Extract the [X, Y] coordinate from the center of the cell holding the provided text.  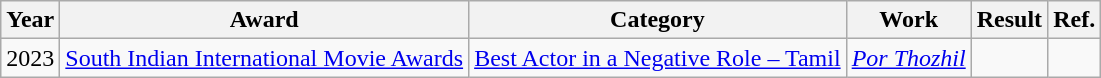
2023 [30, 58]
Category [658, 20]
South Indian International Movie Awards [264, 58]
Result [1009, 20]
Award [264, 20]
Year [30, 20]
Por Thozhil [908, 58]
Work [908, 20]
Best Actor in a Negative Role – Tamil [658, 58]
Ref. [1074, 20]
